From the cell containing the given text, extract its center point as [x, y] coordinate. 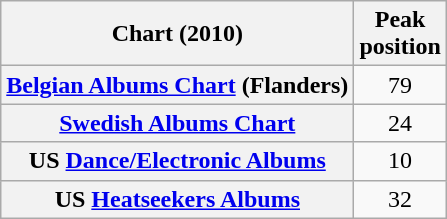
Chart (2010) [178, 34]
79 [400, 85]
US Heatseekers Albums [178, 199]
Belgian Albums Chart (Flanders) [178, 85]
Peakposition [400, 34]
32 [400, 199]
US Dance/Electronic Albums [178, 161]
Swedish Albums Chart [178, 123]
24 [400, 123]
10 [400, 161]
